Determine the [X, Y] coordinate at the center of the cell enclosing the given text.  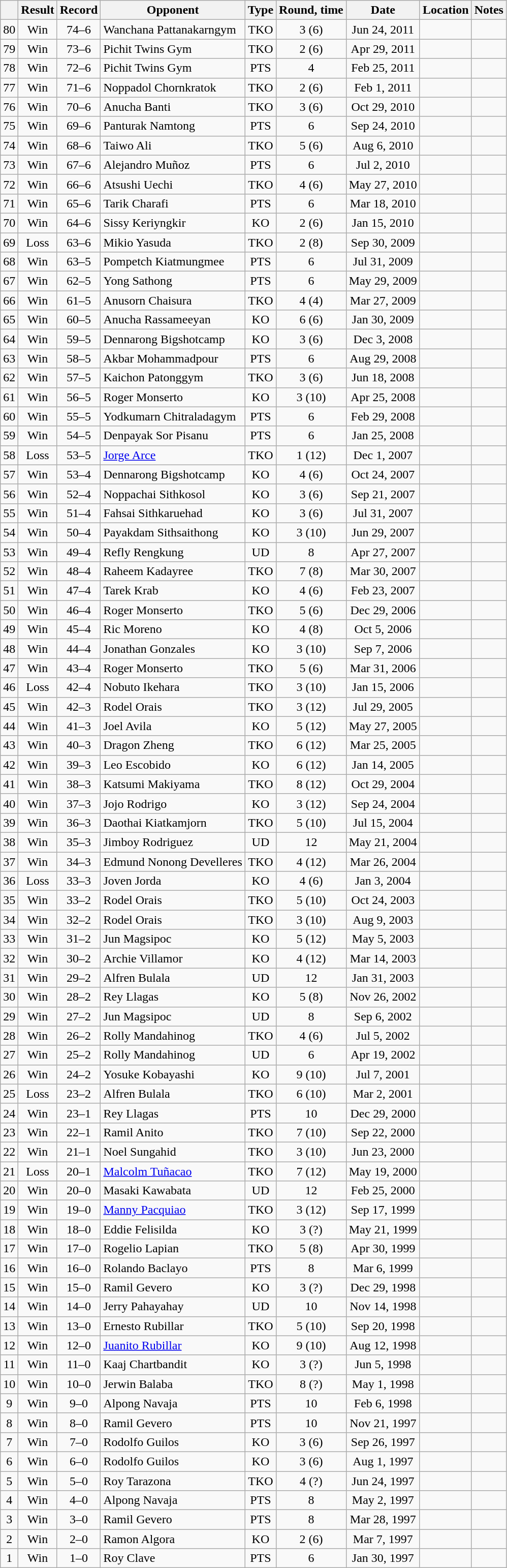
May 21, 2004 [383, 842]
4 (8) [311, 629]
Jan 30, 2009 [383, 320]
61 [9, 397]
15 [9, 1287]
40 [9, 803]
78 [9, 68]
35–3 [79, 842]
80 [9, 29]
Raheem Kadayree [173, 571]
Mar 31, 2006 [383, 668]
79 [9, 49]
Aug 1, 1997 [383, 1461]
54 [9, 532]
48–4 [79, 571]
Kaaj Chartbandit [173, 1365]
Yosuke Kobayashi [173, 1074]
13 [9, 1326]
Dec 29, 2006 [383, 610]
Mar 28, 1997 [383, 1520]
14–0 [79, 1307]
57–5 [79, 378]
May 1, 1998 [383, 1384]
Rogelio Lapian [173, 1249]
Ramil Anito [173, 1132]
45 [9, 707]
74 [9, 145]
May 29, 2009 [383, 281]
Masaki Kawabata [173, 1191]
56 [9, 494]
34–3 [79, 862]
22 [9, 1152]
Atsushi Uechi [173, 184]
20–0 [79, 1191]
Mar 14, 2003 [383, 958]
Jonathan Gonzales [173, 649]
36 [9, 881]
5–0 [79, 1481]
Jimboy Rodriguez [173, 842]
14 [9, 1307]
Anucha Banti [173, 107]
74–6 [79, 29]
Malcolm Tuñacao [173, 1171]
64–6 [79, 223]
8–0 [79, 1423]
Panturak Namtong [173, 126]
2 [9, 1539]
Oct 29, 2010 [383, 107]
34 [9, 920]
9–0 [79, 1403]
31 [9, 978]
Archie Villamor [173, 958]
17 [9, 1249]
Nov 14, 1998 [383, 1307]
Jan 15, 2010 [383, 223]
Dec 29, 1998 [383, 1287]
6 (10) [311, 1094]
Noppadol Chornkratok [173, 87]
43 [9, 745]
Wanchana Pattanakarngym [173, 29]
71–6 [79, 87]
Mar 25, 2005 [383, 745]
2 (8) [311, 243]
Ernesto Rubillar [173, 1326]
63–6 [79, 243]
16 [9, 1268]
42–4 [79, 687]
Jorge Arce [173, 455]
28–2 [79, 997]
May 5, 2003 [383, 939]
16–0 [79, 1268]
7–0 [79, 1442]
Yodkumarn Chitraladagym [173, 416]
23–1 [79, 1113]
21 [9, 1171]
67–6 [79, 165]
Result [38, 10]
54–5 [79, 436]
44 [9, 726]
56–5 [79, 397]
Eddie Felisilda [173, 1229]
Yong Sathong [173, 281]
11 [9, 1365]
46 [9, 687]
Roy Clave [173, 1558]
52–4 [79, 494]
6–0 [79, 1461]
May 21, 1999 [383, 1229]
Jerry Pahayahay [173, 1307]
62–5 [79, 281]
Manny Pacquiao [173, 1210]
Oct 5, 2006 [383, 629]
Mar 7, 1997 [383, 1539]
Date [383, 10]
Taiwo Ali [173, 145]
39–3 [79, 765]
68 [9, 262]
Mar 18, 2010 [383, 203]
25–2 [79, 1055]
60 [9, 416]
33–3 [79, 881]
Jan 15, 2006 [383, 687]
Nov 21, 1997 [383, 1423]
Dec 3, 2008 [383, 339]
Leo Escobido [173, 765]
9 [9, 1403]
Rolando Baclayo [173, 1268]
Roy Tarazona [173, 1481]
20–1 [79, 1171]
1 [9, 1558]
Sep 6, 2002 [383, 1016]
26–2 [79, 1036]
36–3 [79, 823]
75 [9, 126]
45–4 [79, 629]
60–5 [79, 320]
Sep 24, 2010 [383, 126]
3–0 [79, 1520]
15–0 [79, 1287]
Payakdam Sithsaithong [173, 532]
50–4 [79, 532]
29 [9, 1016]
Sep 24, 2004 [383, 803]
Katsumi Makiyama [173, 784]
40–3 [79, 745]
Jul 31, 2009 [383, 262]
Jun 29, 2007 [383, 532]
Mikio Yasuda [173, 243]
53–4 [79, 474]
38 [9, 842]
Jun 24, 2011 [383, 29]
47–4 [79, 591]
69–6 [79, 126]
59 [9, 436]
Jul 31, 2007 [383, 513]
70 [9, 223]
Alejandro Muñoz [173, 165]
24 [9, 1113]
41 [9, 784]
52 [9, 571]
49 [9, 629]
24–2 [79, 1074]
70–6 [79, 107]
37 [9, 862]
63 [9, 358]
Sep 26, 1997 [383, 1442]
69 [9, 243]
19 [9, 1210]
Jul 2, 2010 [383, 165]
Ramon Algora [173, 1539]
6 (6) [311, 320]
48 [9, 649]
47 [9, 668]
64 [9, 339]
35 [9, 900]
Jerwin Balaba [173, 1384]
72–6 [79, 68]
Notes [489, 10]
71 [9, 203]
Mar 26, 2004 [383, 862]
4–0 [79, 1500]
Feb 25, 2000 [383, 1191]
May 27, 2005 [383, 726]
Jun 23, 2000 [383, 1152]
4 (?) [311, 1481]
Apr 25, 2008 [383, 397]
Mar 30, 2007 [383, 571]
66 [9, 300]
Anusorn Chaisura [173, 300]
33–2 [79, 900]
28 [9, 1036]
Noel Sungahid [173, 1152]
53 [9, 552]
10–0 [79, 1384]
73–6 [79, 49]
58 [9, 455]
3 [9, 1520]
Sissy Keriyngkir [173, 223]
32–2 [79, 920]
Mar 6, 1999 [383, 1268]
4 (4) [311, 300]
44–4 [79, 649]
Edmund Nonong Develleres [173, 862]
Oct 24, 2007 [383, 474]
18–0 [79, 1229]
Juanito Rubillar [173, 1345]
Jun 18, 2008 [383, 378]
Round, time [311, 10]
Noppachai Sithkosol [173, 494]
29–2 [79, 978]
Akbar Mohammadpour [173, 358]
58–5 [79, 358]
1 (12) [311, 455]
53–5 [79, 455]
57 [9, 474]
Jul 15, 2004 [383, 823]
Feb 6, 1998 [383, 1403]
33 [9, 939]
May 19, 2000 [383, 1171]
67 [9, 281]
7 (10) [311, 1132]
63–5 [79, 262]
Jan 14, 2005 [383, 765]
Feb 1, 2011 [383, 87]
Denpayak Sor Pisanu [173, 436]
51–4 [79, 513]
Opponent [173, 10]
49–4 [79, 552]
Jul 5, 2002 [383, 1036]
Nov 26, 2002 [383, 997]
Mar 27, 2009 [383, 300]
Anucha Rassameeyan [173, 320]
23–2 [79, 1094]
Joven Jorda [173, 881]
Aug 9, 2003 [383, 920]
46–4 [79, 610]
7 (12) [311, 1171]
Aug 6, 2010 [383, 145]
Jan 31, 2003 [383, 978]
22–1 [79, 1132]
Dragon Zheng [173, 745]
Apr 30, 1999 [383, 1249]
1–0 [79, 1558]
Jul 29, 2005 [383, 707]
May 27, 2010 [383, 184]
21–1 [79, 1152]
Sep 20, 1998 [383, 1326]
61–5 [79, 300]
Sep 7, 2006 [383, 649]
66–6 [79, 184]
Jul 7, 2001 [383, 1074]
Fahsai Sithkaruehad [173, 513]
Apr 27, 2007 [383, 552]
Oct 29, 2004 [383, 784]
19–0 [79, 1210]
31–2 [79, 939]
Joel Avila [173, 726]
Sep 30, 2009 [383, 243]
Jojo Rodrigo [173, 803]
Tarik Charafi [173, 203]
65 [9, 320]
Apr 19, 2002 [383, 1055]
Oct 24, 2003 [383, 900]
42 [9, 765]
Type [260, 10]
Jan 25, 2008 [383, 436]
Aug 12, 1998 [383, 1345]
23 [9, 1132]
Jan 3, 2004 [383, 881]
27 [9, 1055]
Jan 30, 1997 [383, 1558]
39 [9, 823]
26 [9, 1074]
13–0 [79, 1326]
32 [9, 958]
May 2, 1997 [383, 1500]
Kaichon Patonggym [173, 378]
Dec 29, 2000 [383, 1113]
73 [9, 165]
Feb 25, 2011 [383, 68]
42–3 [79, 707]
Pompetch Kiatmungmee [173, 262]
Dec 1, 2007 [383, 455]
Daothai Kiatkamjorn [173, 823]
55 [9, 513]
59–5 [79, 339]
18 [9, 1229]
Nobuto Ikehara [173, 687]
2–0 [79, 1539]
68–6 [79, 145]
27–2 [79, 1016]
7 [9, 1442]
72 [9, 184]
Ric Moreno [173, 629]
76 [9, 107]
25 [9, 1094]
Location [446, 10]
41–3 [79, 726]
51 [9, 591]
Tarek Krab [173, 591]
Record [79, 10]
Sep 22, 2000 [383, 1132]
38–3 [79, 784]
7 (8) [311, 571]
Sep 17, 1999 [383, 1210]
43–4 [79, 668]
37–3 [79, 803]
Apr 29, 2011 [383, 49]
50 [9, 610]
8 (12) [311, 784]
20 [9, 1191]
55–5 [79, 416]
77 [9, 87]
65–6 [79, 203]
12–0 [79, 1345]
Sep 21, 2007 [383, 494]
Aug 29, 2008 [383, 358]
Jun 24, 1997 [383, 1481]
Feb 23, 2007 [383, 591]
62 [9, 378]
11–0 [79, 1365]
Refly Rengkung [173, 552]
30 [9, 997]
17–0 [79, 1249]
8 (?) [311, 1384]
Jun 5, 1998 [383, 1365]
Feb 29, 2008 [383, 416]
30–2 [79, 958]
5 [9, 1481]
Mar 2, 2001 [383, 1094]
